Determine the [x, y] coordinate at the center of the cell enclosing the given text.  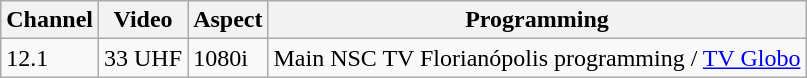
Aspect [228, 20]
Channel [50, 20]
12.1 [50, 58]
1080i [228, 58]
Main NSC TV Florianópolis programming / TV Globo [537, 58]
33 UHF [144, 58]
Video [144, 20]
Programming [537, 20]
